Search for the cell housing the specified text and yield its (x, y) center coordinate. 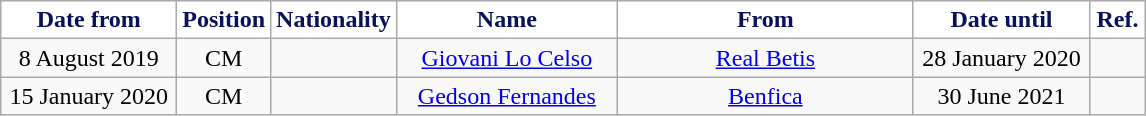
Benfica (765, 96)
Giovani Lo Celso (506, 58)
Date from (89, 20)
Ref. (1117, 20)
Name (506, 20)
Position (224, 20)
28 January 2020 (1001, 58)
Real Betis (765, 58)
30 June 2021 (1001, 96)
15 January 2020 (89, 96)
From (765, 20)
Gedson Fernandes (506, 96)
8 August 2019 (89, 58)
Date until (1001, 20)
Nationality (334, 20)
